Extract the (x, y) coordinate from the center of the cell holding the provided text.  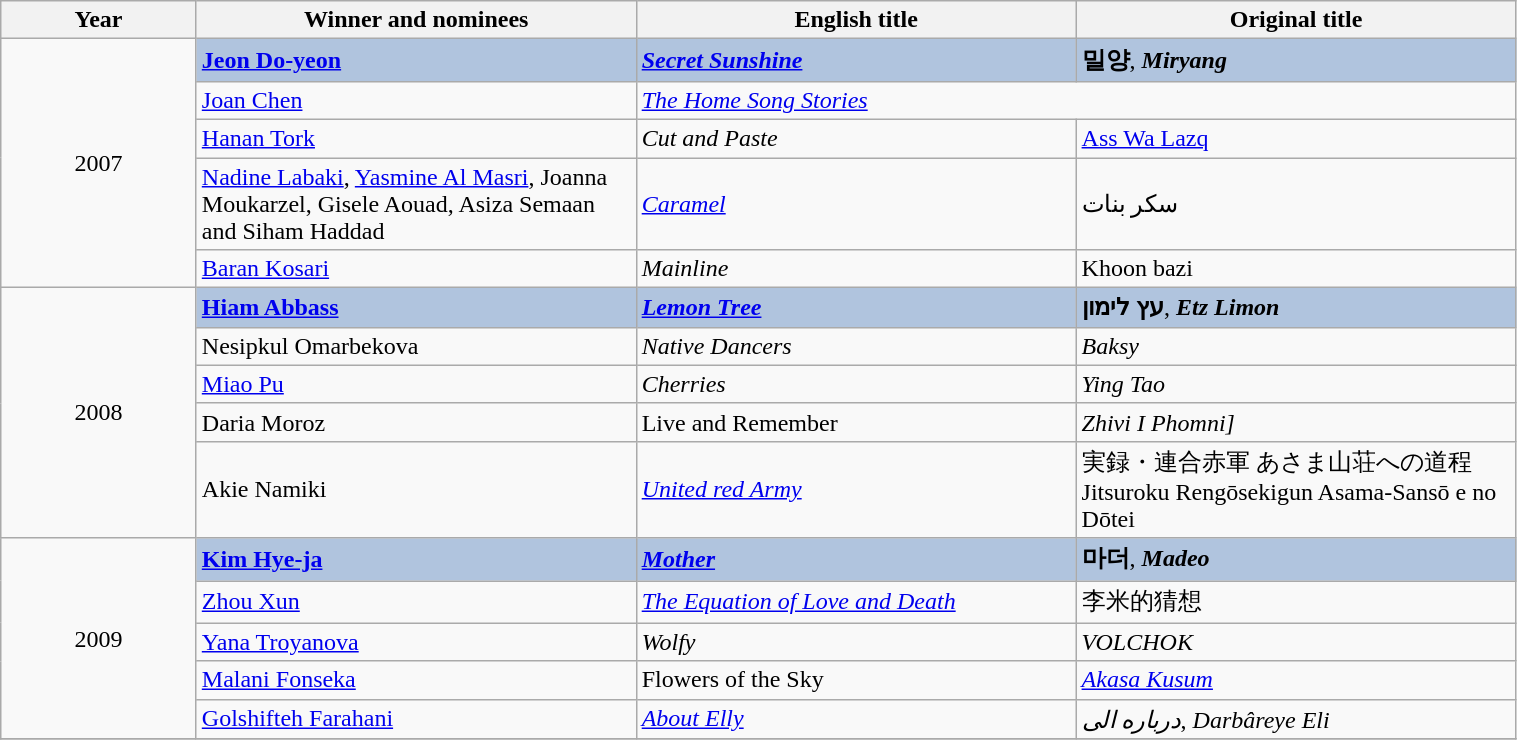
Lemon Tree (856, 308)
Ass Wa Lazq (1296, 138)
2009 (99, 638)
Daria Moroz (416, 422)
Hanan Tork (416, 138)
Cherries (856, 384)
Secret Sunshine (856, 60)
درباره الی, Darbâreye Eli (1296, 719)
Wolfy (856, 642)
마더, Madeo (1296, 560)
Mainline (856, 269)
Ying Tao (1296, 384)
Joan Chen (416, 100)
Nadine Labaki, Yasmine Al Masri, Joanna Moukarzel, Gisele Aouad, Asiza Semaan and Siham Haddad (416, 204)
United red Army (856, 490)
Zhivi I Phomni] (1296, 422)
Kim Hye-ja (416, 560)
Original title (1296, 20)
Akasa Kusum (1296, 680)
Cut and Paste (856, 138)
Khoon bazi (1296, 269)
Hiam Abbass (416, 308)
Winner and nominees (416, 20)
Year (99, 20)
Mother (856, 560)
Live and Remember (856, 422)
Akie Namiki (416, 490)
Jeon Do-yeon (416, 60)
Native Dancers (856, 346)
Baran Kosari (416, 269)
About Elly (856, 719)
سكر بنات (1296, 204)
Baksy (1296, 346)
Nesipkul Omarbekova (416, 346)
VOLCHOK (1296, 642)
Yana Troyanova (416, 642)
Golshifteh Farahani (416, 719)
English title (856, 20)
Zhou Xun (416, 602)
Caramel (856, 204)
Miao Pu (416, 384)
The Equation of Love and Death (856, 602)
밀양, Miryang (1296, 60)
実録・連合赤軍 あさま山荘への道程 Jitsuroku Rengōsekigun Asama-Sansō e no Dōtei (1296, 490)
2007 (99, 164)
The Home Song Stories (1076, 100)
李米的猜想 (1296, 602)
Flowers of the Sky (856, 680)
Malani Fonseka (416, 680)
2008 (99, 413)
עץ לימון, Etz Limon (1296, 308)
